Determine the [X, Y] coordinate at the center of the cell enclosing the given text.  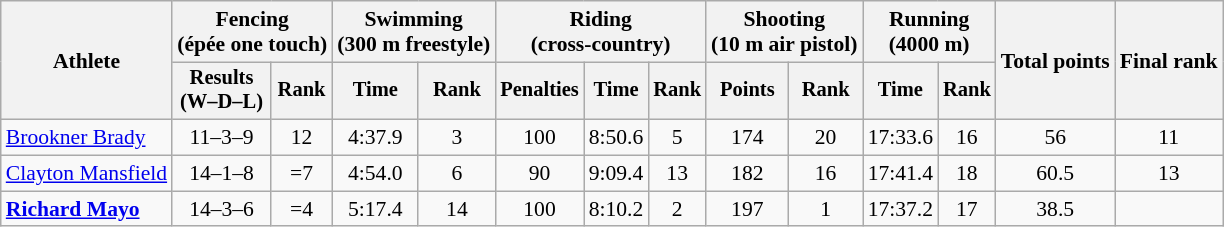
Penalties [539, 91]
17 [967, 209]
38.5 [1056, 209]
8:50.6 [616, 138]
3 [456, 138]
60.5 [1056, 174]
2 [677, 209]
Fencing(épée one touch) [252, 32]
5 [677, 138]
56 [1056, 138]
4:54.0 [375, 174]
14–3–6 [222, 209]
1 [826, 209]
Total points [1056, 60]
90 [539, 174]
Points [748, 91]
17:37.2 [900, 209]
Richard Mayo [86, 209]
Shooting(10 m air pistol) [784, 32]
9:09.4 [616, 174]
11 [1169, 138]
Riding(cross-country) [600, 32]
174 [748, 138]
Athlete [86, 60]
11–3–9 [222, 138]
197 [748, 209]
182 [748, 174]
14–1–8 [222, 174]
12 [302, 138]
6 [456, 174]
5:17.4 [375, 209]
Results(W–D–L) [222, 91]
18 [967, 174]
Clayton Mansfield [86, 174]
Brookner Brady [86, 138]
14 [456, 209]
17:33.6 [900, 138]
Swimming(300 m freestyle) [414, 32]
Running(4000 m) [930, 32]
8:10.2 [616, 209]
17:41.4 [900, 174]
=4 [302, 209]
=7 [302, 174]
4:37.9 [375, 138]
Final rank [1169, 60]
20 [826, 138]
